Pinpoint the cell where the given text exists, returning its [X, Y] midpoint coordinate. 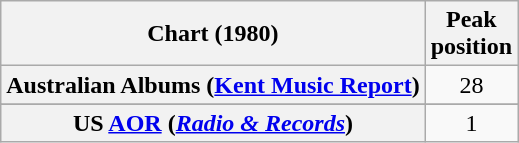
US AOR (Radio & Records) [213, 123]
1 [471, 123]
Peakposition [471, 34]
Chart (1980) [213, 34]
28 [471, 85]
Australian Albums (Kent Music Report) [213, 85]
